Search for the cell housing the specified text and yield its [X, Y] center coordinate. 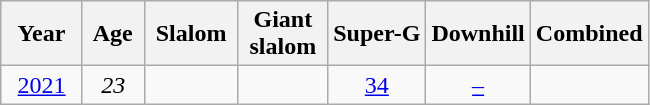
Slalom [191, 34]
Combined [589, 34]
Downhill [478, 34]
2021 [42, 85]
Super-G [377, 34]
Age [113, 34]
Year [42, 34]
34 [377, 85]
Giant slalom [283, 34]
– [478, 85]
23 [113, 85]
